For the text-containing cell, return its midpoint in (X, Y) coordinate format. 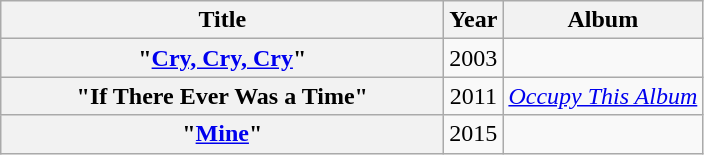
Title (222, 20)
2011 (474, 96)
Occupy This Album (603, 96)
Year (474, 20)
"Cry, Cry, Cry" (222, 58)
"Mine" (222, 134)
2003 (474, 58)
Album (603, 20)
2015 (474, 134)
"If There Ever Was a Time" (222, 96)
